Scan for the cell matching the given text and deliver its (X, Y) coordinate at center. 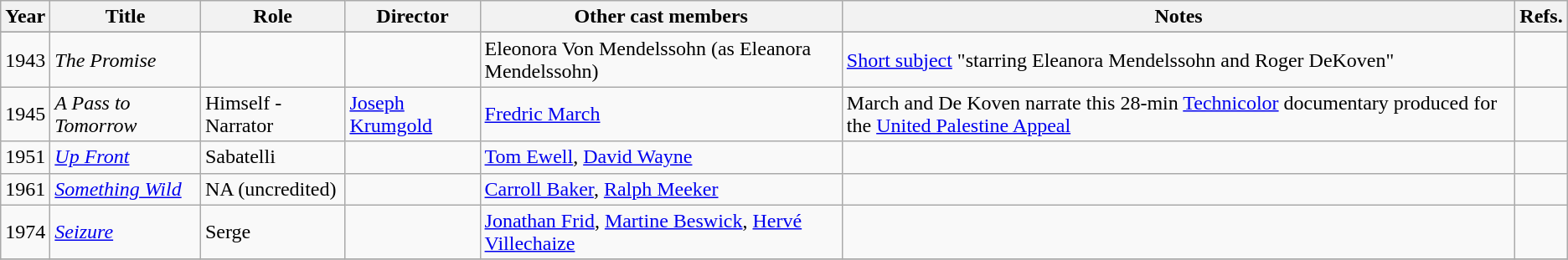
NA (uncredited) (273, 189)
Fredric March (661, 114)
Other cast members (661, 17)
Jonathan Frid, Martine Beswick, Hervé Villechaize (661, 232)
The Promise (126, 60)
Something Wild (126, 189)
Himself - Narrator (273, 114)
Notes (1178, 17)
Short subject "starring Eleanora Mendelssohn and Roger DeKoven" (1178, 60)
1945 (25, 114)
Eleonora Von Mendelssohn (as Eleanora Mendelssohn) (661, 60)
A Pass to Tomorrow (126, 114)
Up Front (126, 157)
1974 (25, 232)
Title (126, 17)
Director (412, 17)
Year (25, 17)
Joseph Krumgold (412, 114)
Role (273, 17)
1961 (25, 189)
Refs. (1541, 17)
1951 (25, 157)
Sabatelli (273, 157)
Tom Ewell, David Wayne (661, 157)
Serge (273, 232)
March and De Koven narrate this 28-min Technicolor documentary produced for the United Palestine Appeal (1178, 114)
1943 (25, 60)
Carroll Baker, Ralph Meeker (661, 189)
Seizure (126, 232)
